Pinpoint the cell where the given text exists, returning its (X, Y) midpoint coordinate. 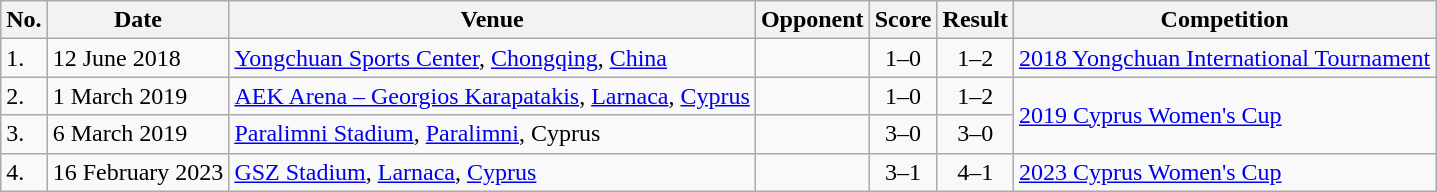
1 March 2019 (138, 96)
GSZ Stadium, Larnaca, Cyprus (492, 172)
Opponent (812, 20)
4. (24, 172)
Yongchuan Sports Center, Chongqing, China (492, 58)
Result (975, 20)
12 June 2018 (138, 58)
6 March 2019 (138, 134)
3. (24, 134)
No. (24, 20)
3–1 (903, 172)
2. (24, 96)
Competition (1224, 20)
16 February 2023 (138, 172)
Paralimni Stadium, Paralimni, Cyprus (492, 134)
2019 Cyprus Women's Cup (1224, 115)
2023 Cyprus Women's Cup (1224, 172)
Score (903, 20)
Date (138, 20)
4–1 (975, 172)
2018 Yongchuan International Tournament (1224, 58)
1. (24, 58)
AEK Arena – Georgios Karapatakis, Larnaca, Cyprus (492, 96)
Venue (492, 20)
